Determine the [X, Y] coordinate at the center of the cell enclosing the given text.  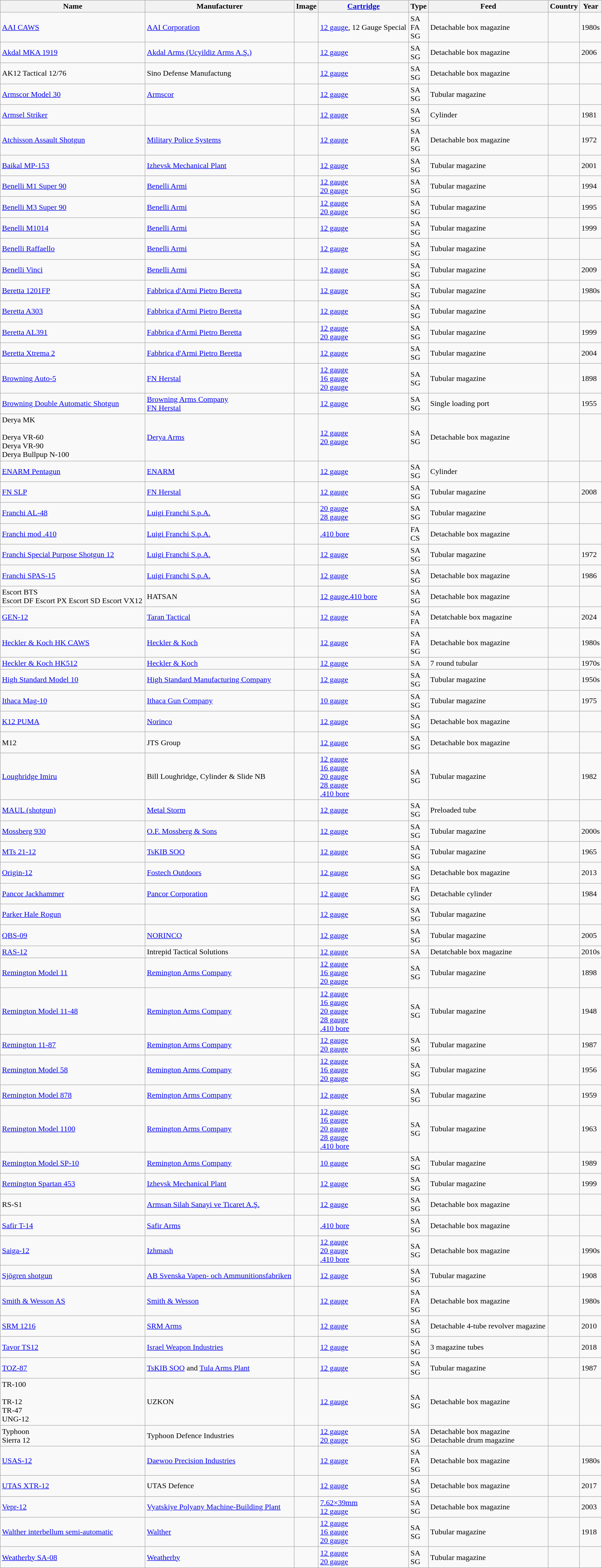
Baikal MP-153 [73, 165]
RS-S1 [73, 1204]
2006 [591, 53]
High Standard Model 10 [73, 680]
TsKIB SOO and Tula Arms Plant [220, 1368]
Beretta AL391 [73, 332]
HATSAN [220, 596]
Benelli M3 Super 90 [73, 207]
K12 PUMA [73, 721]
TR-100TR-12 TR-47 UNG-12 [73, 1402]
UTAS XTR-12 [73, 1486]
Ithaca Mag-10 [73, 701]
Saiga-12 [73, 1251]
Norinco [220, 721]
1955 [591, 403]
Remington Model 11 [73, 973]
Benelli Vinci [73, 269]
SRM 1216 [73, 1326]
GEN-12 [73, 617]
Benelli Raffaello [73, 249]
Izhmash [220, 1251]
Remington Model SP-10 [73, 1163]
JTS Group [220, 743]
Daewoo Precision Industries [220, 1461]
Typhoon Defence Industries [220, 1435]
Remington Model 11-48 [73, 1011]
1975 [591, 701]
Derya MKDerya VR-60 Derya VR-90 Derya Bullpup N-100 [73, 437]
TOZ-87 [73, 1368]
Armscor [220, 94]
2013 [591, 873]
1994 [591, 186]
Metal Storm [220, 810]
1959 [591, 1095]
Remington Model 1100 [73, 1129]
Manufacturer [220, 6]
USAS-12 [73, 1461]
Remington Spartan 453 [73, 1184]
Smith & Wesson AS [73, 1301]
Single loading port [488, 403]
Browning Arms CompanyFN Herstal [220, 403]
UZKON [220, 1402]
1982 [591, 776]
Walther [220, 1532]
QBS-09 [73, 935]
Type [419, 6]
Remington Model 878 [73, 1095]
FACS [419, 534]
2017 [591, 1486]
2004 [591, 353]
Tavor TS12 [73, 1347]
1995 [591, 207]
Fostech Outdoors [220, 873]
1970s [591, 663]
Remington Model 58 [73, 1070]
12 gauge20 gauge.410 bore [364, 1251]
AAI Corporation [220, 27]
Armsan Silah Sanayi ve Ticaret A.Ş. [220, 1204]
Bill Loughridge, Cylinder & Slide NB [220, 776]
2010 [591, 1326]
Sino Defense Manufactung [220, 73]
ENARM [220, 471]
Benelli M1 Super 90 [73, 186]
Benelli M1014 [73, 228]
1965 [591, 852]
Detachable cylinder [488, 893]
Browning Double Automatic Shotgun [73, 403]
Pancor Corporation [220, 893]
1984 [591, 893]
2024 [591, 617]
Heckler & Koch HK512 [73, 663]
Military Police Systems [220, 140]
Akdal MKA 1919 [73, 53]
High Standard Manufacturing Company [220, 680]
AAI CAWS [73, 27]
Taran Tactical [220, 617]
Detachable box magazineDetachable drum magazine [488, 1435]
SRM Arms [220, 1326]
Year [591, 6]
Akdal Arms (Ucyildiz Arms A.Ş.) [220, 53]
Feed [488, 6]
12 gauge.410 bore [364, 596]
Franchi mod .410 [73, 534]
TyphoonSierra 12 [73, 1435]
1990s [591, 1251]
Beretta A303 [73, 312]
2001 [591, 165]
1908 [591, 1276]
2000s [591, 831]
Loughridge Imiru [73, 776]
Derya Arms [220, 437]
Franchi AL-48 [73, 513]
SAFA [419, 617]
Ithaca Gun Company [220, 701]
2005 [591, 935]
1948 [591, 1011]
3 magazine tubes [488, 1347]
1989 [591, 1163]
Escort BTSEscort DF Escort PX Escort SD Escort VX12 [73, 596]
Armscor Model 30 [73, 94]
Parker Hale Rogun [73, 915]
Origin-12 [73, 873]
Franchi SPAS-15 [73, 575]
12 gauge, 12 Gauge Special [364, 27]
Remington 11-87 [73, 1045]
Beretta 1201FP [73, 291]
MAUL (shotgun) [73, 810]
Vepr-12 [73, 1507]
Detachable 4-tube revolver magazine [488, 1326]
Vyatskiye Polyany Machine-Building Plant [220, 1507]
Intrepid Tactical Solutions [220, 952]
TsKIB SOO [220, 852]
Pancor Jackhammer [73, 893]
AB Svenska Vapen- och Ammunitionsfabriken [220, 1276]
UTAS Defence [220, 1486]
NORINCO [220, 935]
1918 [591, 1532]
Smith & Wesson [220, 1301]
Browning Auto-5 [73, 378]
Country [564, 6]
AK12 Tactical 12/76 [73, 73]
Weatherby [220, 1557]
Weatherby SA-08 [73, 1557]
7.62×39mm12 gauge [364, 1507]
ENARM Pentagun [73, 471]
7 round tubular [488, 663]
Israel Weapon Industries [220, 1347]
Image [306, 6]
MTs 21-12 [73, 852]
Atchisson Assault Shotgun [73, 140]
20 gauge28 gauge [364, 513]
1950s [591, 680]
Preloaded tube [488, 810]
M12 [73, 743]
Franchi Special Purpose Shotgun 12 [73, 555]
O.F. Mossberg & Sons [220, 831]
2010s [591, 952]
Mossberg 930 [73, 831]
Walther interbellum semi-automatic [73, 1532]
Safir T-14 [73, 1226]
Safir Arms [220, 1226]
FN SLP [73, 492]
1981 [591, 115]
Beretta Xtrema 2 [73, 353]
Sjögren shotgun [73, 1276]
2008 [591, 492]
1963 [591, 1129]
Heckler & Koch HK CAWS [73, 643]
1956 [591, 1070]
Cartridge [364, 6]
RAS-12 [73, 952]
FASG [419, 893]
Name [73, 6]
2018 [591, 1347]
2003 [591, 1507]
1986 [591, 575]
Armsel Striker [73, 115]
2009 [591, 269]
